From the cell containing the given text, extract its center point as (x, y) coordinate. 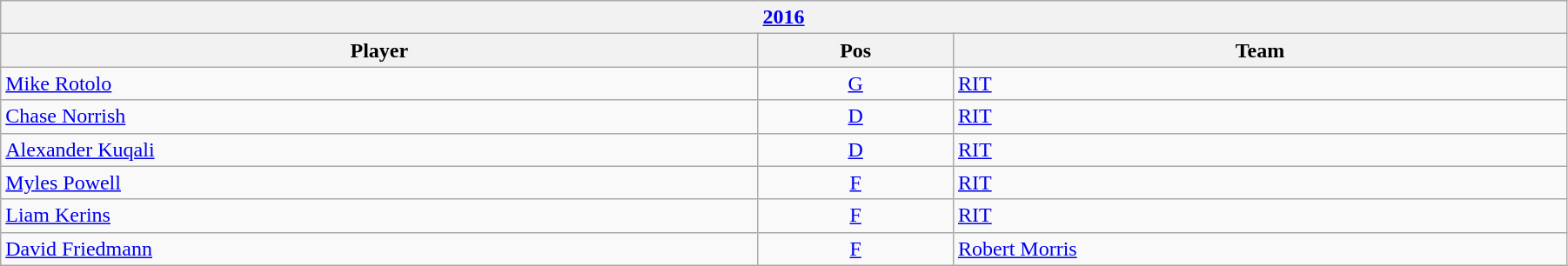
Player (379, 50)
Chase Norrish (379, 116)
G (856, 83)
2016 (784, 17)
Mike Rotolo (379, 83)
Alexander Kuqali (379, 150)
Pos (856, 50)
David Friedmann (379, 249)
Myles Powell (379, 183)
Liam Kerins (379, 216)
Team (1260, 50)
Robert Morris (1260, 249)
